Extract the [x, y] coordinate from the center of the cell holding the provided text.  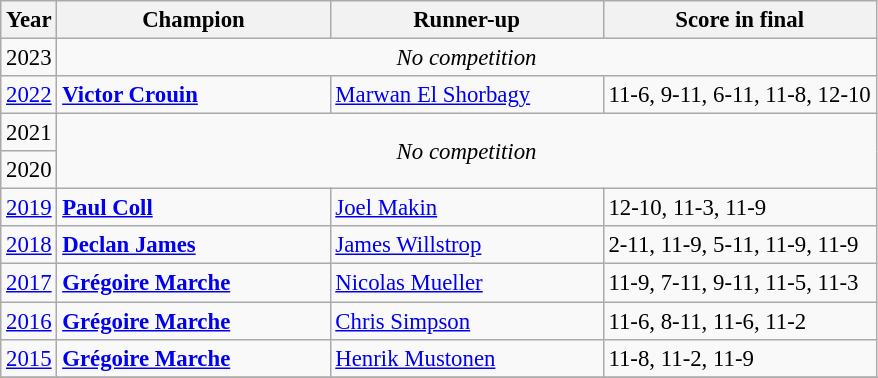
2022 [29, 95]
Victor Crouin [194, 95]
11-6, 9-11, 6-11, 11-8, 12-10 [740, 95]
Champion [194, 20]
Marwan El Shorbagy [466, 95]
Chris Simpson [466, 321]
Henrik Mustonen [466, 358]
2016 [29, 321]
2017 [29, 283]
2015 [29, 358]
2-11, 11-9, 5-11, 11-9, 11-9 [740, 245]
Nicolas Mueller [466, 283]
2023 [29, 58]
James Willstrop [466, 245]
11-8, 11-2, 11-9 [740, 358]
2018 [29, 245]
Declan James [194, 245]
2019 [29, 208]
Paul Coll [194, 208]
12-10, 11-3, 11-9 [740, 208]
Year [29, 20]
2021 [29, 133]
2020 [29, 170]
11-6, 8-11, 11-6, 11-2 [740, 321]
Score in final [740, 20]
Runner-up [466, 20]
11-9, 7-11, 9-11, 11-5, 11-3 [740, 283]
Joel Makin [466, 208]
